For the text-containing cell, return its midpoint in (X, Y) coordinate format. 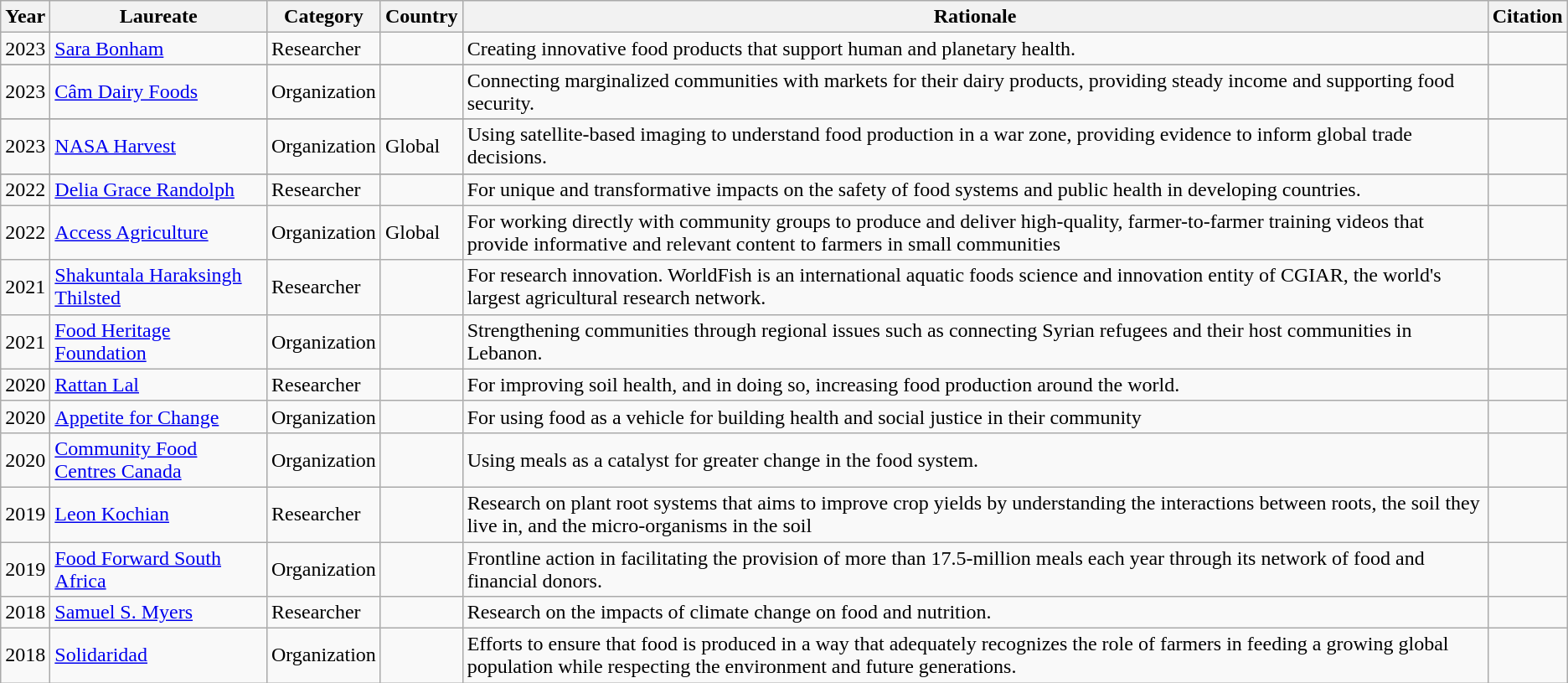
Câm Dairy Foods (159, 92)
Delia Grace Randolph (159, 189)
Connecting marginalized communities with markets for their dairy products, providing steady income and supporting food security. (975, 92)
For using food as a vehicle for building health and social justice in their community (975, 417)
Frontline action in facilitating the provision of more than 17.5-million meals each year through its network of food and financial donors. (975, 568)
Access Agriculture (159, 233)
Samuel S. Myers (159, 613)
Rationale (975, 17)
Food Forward South Africa (159, 568)
Rattan Lal (159, 385)
For improving soil health, and in doing so, increasing food production around the world. (975, 385)
Year (25, 17)
Appetite for Change (159, 417)
Laureate (159, 17)
NASA Harvest (159, 146)
Creating innovative food products that support human and planetary health. (975, 49)
For unique and transformative impacts on the safety of food systems and public health in developing countries. (975, 189)
Shakuntala Haraksingh Thilsted (159, 287)
Leon Kochian (159, 515)
Community Food Centres Canada (159, 459)
Research on the impacts of climate change on food and nutrition. (975, 613)
Country (421, 17)
Using meals as a catalyst for greater change in the food system. (975, 459)
Strengthening communities through regional issues such as connecting Syrian refugees and their host communities in Lebanon. (975, 342)
Solidaridad (159, 655)
Category (323, 17)
Using satellite-based imaging to understand food production in a war zone, providing evidence to inform global trade decisions. (975, 146)
Food Heritage Foundation (159, 342)
Sara Bonham (159, 49)
Citation (1528, 17)
